From the cell containing the given text, extract its center point as [x, y] coordinate. 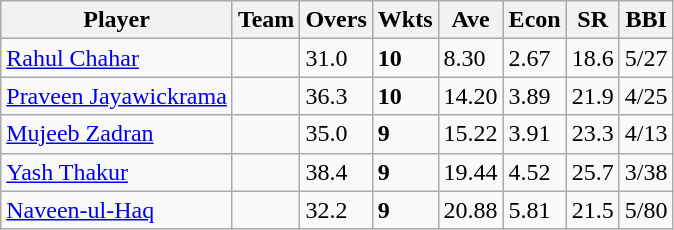
25.7 [592, 172]
4/25 [646, 96]
Overs [336, 20]
Naveen-ul-Haq [117, 210]
15.22 [470, 134]
3/38 [646, 172]
5/27 [646, 58]
19.44 [470, 172]
8.30 [470, 58]
Wkts [405, 20]
BBI [646, 20]
Ave [470, 20]
5.81 [534, 210]
3.89 [534, 96]
21.9 [592, 96]
20.88 [470, 210]
5/80 [646, 210]
31.0 [336, 58]
Yash Thakur [117, 172]
2.67 [534, 58]
23.3 [592, 134]
Mujeeb Zadran [117, 134]
SR [592, 20]
Econ [534, 20]
35.0 [336, 134]
Rahul Chahar [117, 58]
38.4 [336, 172]
14.20 [470, 96]
Praveen Jayawickrama [117, 96]
18.6 [592, 58]
Team [266, 20]
3.91 [534, 134]
Player [117, 20]
36.3 [336, 96]
4.52 [534, 172]
21.5 [592, 210]
32.2 [336, 210]
4/13 [646, 134]
